Return the (x, y) coordinate for the center point of the cell that contains the specified text.  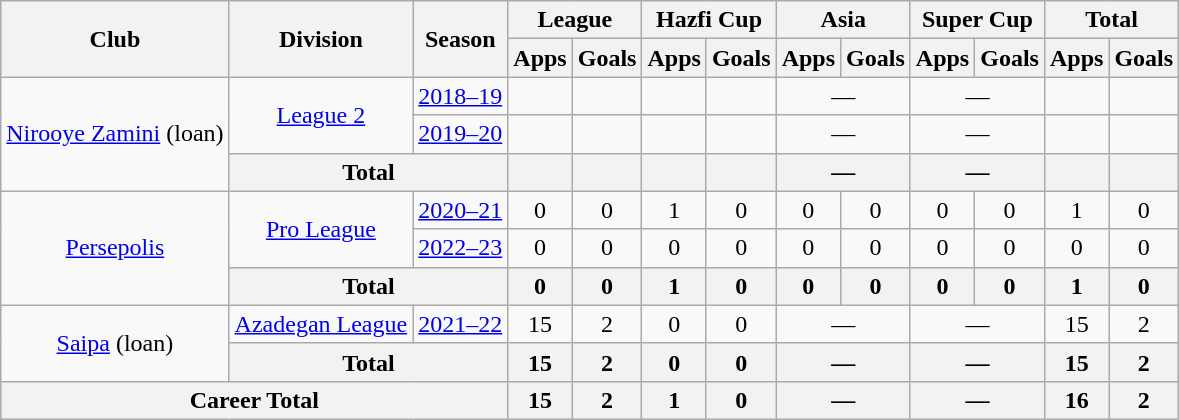
2020–21 (460, 210)
Nirooye Zamini (loan) (115, 134)
Hazfi Cup (709, 20)
Club (115, 39)
League 2 (321, 115)
Azadegan League (321, 324)
2022–23 (460, 248)
Asia (843, 20)
2019–20 (460, 134)
Persepolis (115, 248)
League (575, 20)
2018–19 (460, 96)
Pro League (321, 229)
2021–22 (460, 324)
Division (321, 39)
Season (460, 39)
Super Cup (977, 20)
Career Total (254, 400)
Saipa (loan) (115, 343)
16 (1076, 400)
